Return (X, Y) of the center of cell containing provided text 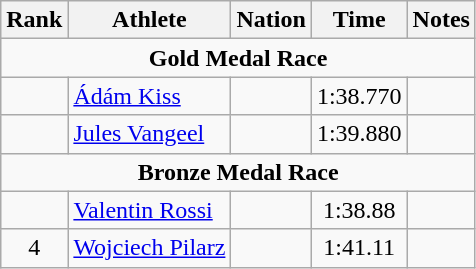
Rank (34, 20)
Notes (441, 20)
1:38.770 (359, 96)
Jules Vangeel (150, 134)
Time (359, 20)
4 (34, 248)
1:41.11 (359, 248)
1:39.880 (359, 134)
Ádám Kiss (150, 96)
Valentin Rossi (150, 210)
1:38.88 (359, 210)
Wojciech Pilarz (150, 248)
Bronze Medal Race (238, 172)
Gold Medal Race (238, 58)
Athlete (150, 20)
Nation (271, 20)
